Determine the (x, y) coordinate at the center of the cell enclosing the given text.  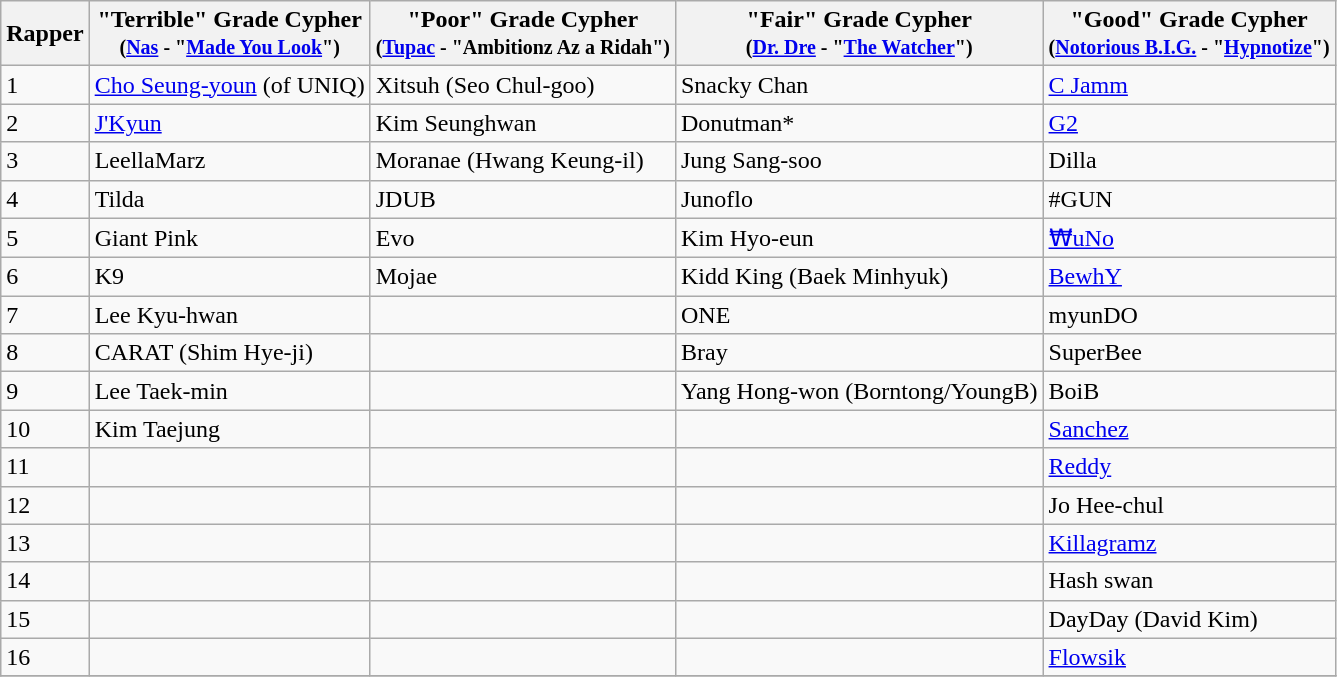
3 (45, 161)
Sanchez (1189, 429)
Cho Seung-youn (of UNIQ) (230, 85)
Dilla (1189, 161)
4 (45, 199)
8 (45, 353)
Jung Sang-soo (859, 161)
1 (45, 85)
12 (45, 505)
Mojae (522, 277)
₩uNo (1189, 238)
"Terrible" Grade Cypher (Nas - "Made You Look") (230, 34)
Killagramz (1189, 543)
Kim Hyo-eun (859, 238)
Kidd King (Baek Minhyuk) (859, 277)
11 (45, 467)
Junoflo (859, 199)
Tilda (230, 199)
Kim Taejung (230, 429)
JDUB (522, 199)
15 (45, 619)
BewhY (1189, 277)
5 (45, 238)
ONE (859, 315)
Yang Hong-won (Borntong/YoungB) (859, 391)
DayDay (David Kim) (1189, 619)
13 (45, 543)
Snacky Chan (859, 85)
16 (45, 657)
#GUN (1189, 199)
"Poor" Grade Cypher (Tupac - "Ambitionz Az a Ridah") (522, 34)
9 (45, 391)
Flowsik (1189, 657)
Donutman* (859, 123)
14 (45, 581)
7 (45, 315)
Rapper (45, 34)
C Jamm (1189, 85)
Lee Kyu-hwan (230, 315)
2 (45, 123)
Hash swan (1189, 581)
Giant Pink (230, 238)
Kim Seunghwan (522, 123)
BoiB (1189, 391)
"Good" Grade Cypher (Notorious B.I.G. - "Hypnotize") (1189, 34)
LeellaMarz (230, 161)
Reddy (1189, 467)
10 (45, 429)
myunDO (1189, 315)
CARAT (Shim Hye-ji) (230, 353)
Evo (522, 238)
K9 (230, 277)
Lee Taek-min (230, 391)
J'Kyun (230, 123)
SuperBee (1189, 353)
Moranae (Hwang Keung-il) (522, 161)
6 (45, 277)
Bray (859, 353)
Jo Hee-chul (1189, 505)
G2 (1189, 123)
"Fair" Grade Cypher (Dr. Dre - "The Watcher") (859, 34)
Xitsuh (Seo Chul-goo) (522, 85)
